Determine the [x, y] coordinate at the center of the cell enclosing the given text.  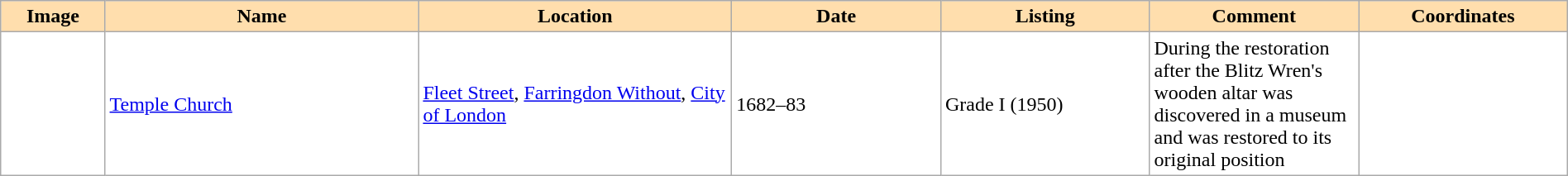
Image [53, 17]
Location [576, 17]
Coordinates [1464, 17]
Temple Church [261, 104]
Comment [1254, 17]
Listing [1045, 17]
Grade I (1950) [1045, 104]
1682–83 [837, 104]
Name [261, 17]
Date [837, 17]
During the restoration after the Blitz Wren's wooden altar was discovered in a museum and was restored to its original position [1254, 104]
Fleet Street, Farringdon Without, City of London [576, 104]
